For the text-containing cell, return its midpoint in [x, y] coordinate format. 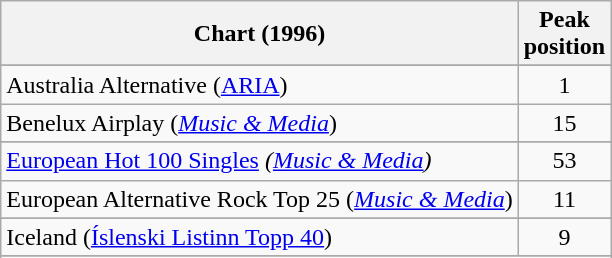
9 [564, 237]
53 [564, 161]
Peakposition [564, 34]
15 [564, 123]
1 [564, 85]
11 [564, 199]
European Hot 100 Singles (Music & Media) [260, 161]
Benelux Airplay (Music & Media) [260, 123]
Iceland (Íslenski Listinn Topp 40) [260, 237]
European Alternative Rock Top 25 (Music & Media) [260, 199]
Australia Alternative (ARIA) [260, 85]
Chart (1996) [260, 34]
